Detect which cell encompasses the target text, then output its (x, y) center coordinate. 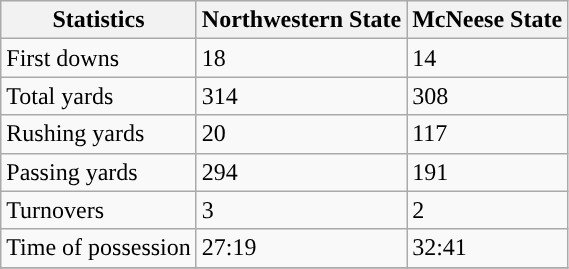
Passing yards (99, 172)
117 (488, 134)
18 (301, 58)
27:19 (301, 248)
McNeese State (488, 20)
3 (301, 210)
First downs (99, 58)
Total yards (99, 96)
Time of possession (99, 248)
308 (488, 96)
32:41 (488, 248)
Turnovers (99, 210)
14 (488, 58)
20 (301, 134)
2 (488, 210)
Statistics (99, 20)
294 (301, 172)
Northwestern State (301, 20)
Rushing yards (99, 134)
314 (301, 96)
191 (488, 172)
